Extract the (X, Y) coordinate from the center of the cell holding the provided text.  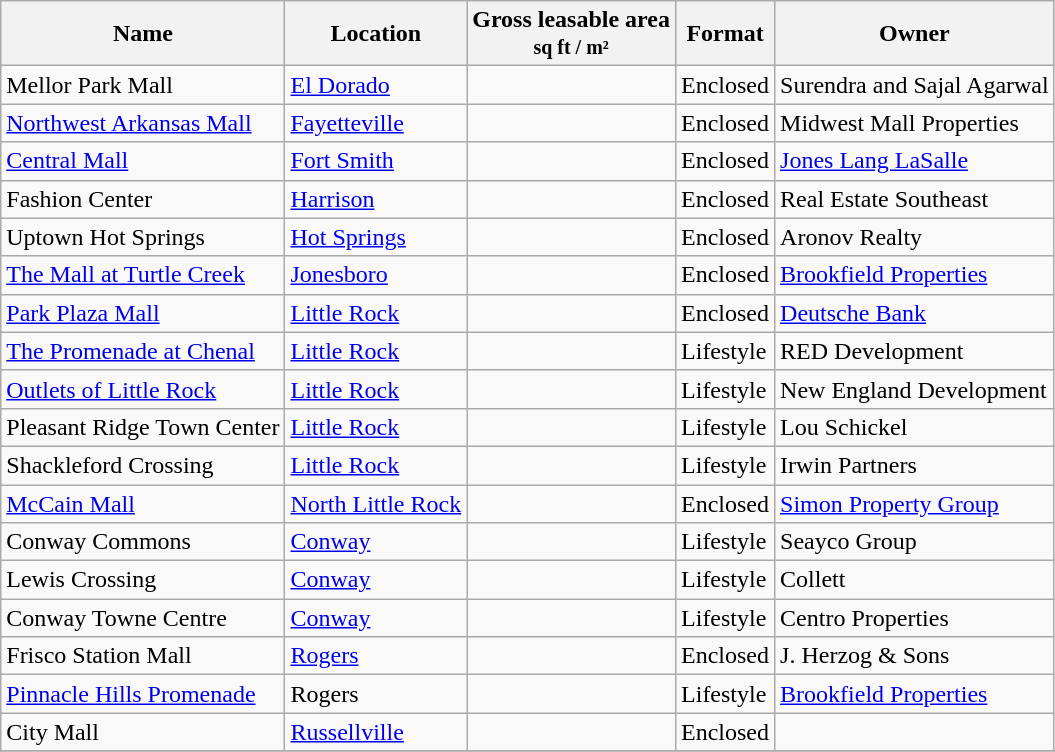
RED Development (915, 351)
Fashion Center (143, 199)
The Promenade at Chenal (143, 351)
Format (726, 34)
Owner (915, 34)
Mellor Park Mall (143, 85)
Shackleford Crossing (143, 465)
McCain Mall (143, 503)
Park Plaza Mall (143, 313)
Fort Smith (376, 161)
Pleasant Ridge Town Center (143, 427)
Frisco Station Mall (143, 656)
Lou Schickel (915, 427)
Hot Springs (376, 237)
J. Herzog & Sons (915, 656)
North Little Rock (376, 503)
Harrison (376, 199)
Real Estate Southeast (915, 199)
Jones Lang LaSalle (915, 161)
Outlets of Little Rock (143, 389)
Seayco Group (915, 542)
Lewis Crossing (143, 580)
Gross leasable areasq ft / m² (572, 34)
Conway Towne Centre (143, 618)
Irwin Partners (915, 465)
New England Development (915, 389)
Surendra and Sajal Agarwal (915, 85)
Collett (915, 580)
Uptown Hot Springs (143, 237)
Location (376, 34)
Midwest Mall Properties (915, 123)
Jonesboro (376, 275)
Pinnacle Hills Promenade (143, 694)
Fayetteville (376, 123)
Aronov Realty (915, 237)
Name (143, 34)
Conway Commons (143, 542)
Northwest Arkansas Mall (143, 123)
Deutsche Bank (915, 313)
Simon Property Group (915, 503)
El Dorado (376, 85)
The Mall at Turtle Creek (143, 275)
Central Mall (143, 161)
Russellville (376, 732)
Centro Properties (915, 618)
City Mall (143, 732)
